Scan for the cell matching the given text and deliver its (x, y) coordinate at center. 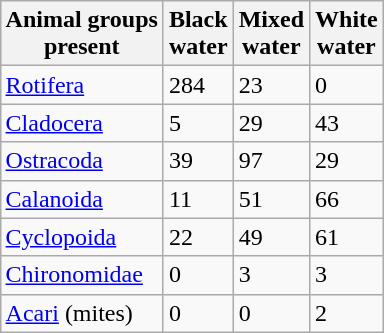
Ostracoda (82, 161)
Calanoida (82, 199)
Chironomidae (82, 275)
284 (198, 85)
Animal groups present (82, 34)
22 (198, 237)
Black water (198, 34)
23 (271, 85)
Cyclopoida (82, 237)
Mixed water (271, 34)
61 (347, 237)
Rotifera (82, 85)
43 (347, 123)
5 (198, 123)
White water (347, 34)
11 (198, 199)
2 (347, 313)
51 (271, 199)
Acari (mites) (82, 313)
66 (347, 199)
39 (198, 161)
49 (271, 237)
97 (271, 161)
Cladocera (82, 123)
